Return the [x, y] coordinate for the center point of the cell that contains the specified text.  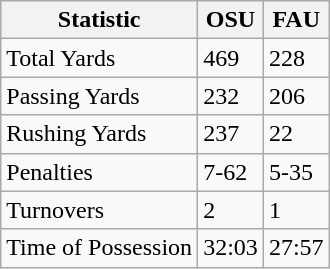
Rushing Yards [100, 134]
FAU [296, 20]
32:03 [231, 248]
232 [231, 96]
206 [296, 96]
237 [231, 134]
27:57 [296, 248]
22 [296, 134]
5-35 [296, 172]
Total Yards [100, 58]
469 [231, 58]
Penalties [100, 172]
1 [296, 210]
2 [231, 210]
Turnovers [100, 210]
OSU [231, 20]
Passing Yards [100, 96]
Time of Possession [100, 248]
7-62 [231, 172]
228 [296, 58]
Statistic [100, 20]
